Pinpoint the cell where the given text exists, returning its [x, y] midpoint coordinate. 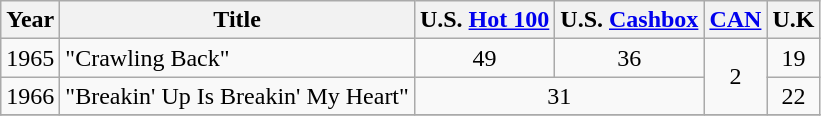
1966 [30, 96]
1965 [30, 58]
"Crawling Back" [238, 58]
31 [559, 96]
22 [794, 96]
2 [736, 77]
Year [30, 20]
CAN [736, 20]
19 [794, 58]
U.K [794, 20]
Title [238, 20]
49 [484, 58]
U.S. Hot 100 [484, 20]
36 [630, 58]
U.S. Cashbox [630, 20]
"Breakin' Up Is Breakin' My Heart" [238, 96]
